From the cell containing the given text, extract its center point as [x, y] coordinate. 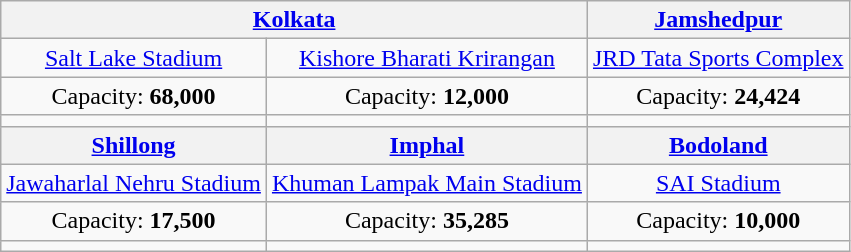
Jamshedpur [718, 20]
Kolkata [294, 20]
Kishore Bharati Krirangan [426, 58]
Bodoland [718, 145]
Capacity: 10,000 [718, 221]
Jawaharlal Nehru Stadium [134, 183]
Imphal [426, 145]
JRD Tata Sports Complex [718, 58]
Salt Lake Stadium [134, 58]
Khuman Lampak Main Stadium [426, 183]
SAI Stadium [718, 183]
Capacity: 17,500 [134, 221]
Capacity: 35,285 [426, 221]
Shillong [134, 145]
Capacity: 68,000 [134, 96]
Capacity: 24,424 [718, 96]
Capacity: 12,000 [426, 96]
